Output the (x, y) coordinate of the center of the cell containing the given text.  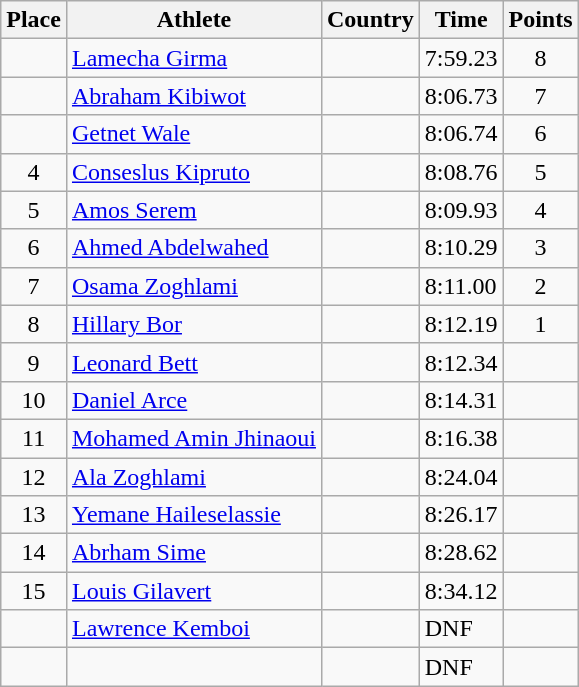
14 (34, 553)
10 (34, 400)
Getnet Wale (194, 134)
13 (34, 515)
8:14.31 (461, 400)
Mohamed Amin Jhinaoui (194, 438)
8:06.74 (461, 134)
8:11.00 (461, 286)
Conseslus Kipruto (194, 172)
Athlete (194, 20)
8:16.38 (461, 438)
8:09.93 (461, 210)
Ahmed Abdelwahed (194, 248)
Hillary Bor (194, 324)
9 (34, 362)
8:06.73 (461, 96)
1 (540, 324)
8:34.12 (461, 591)
Leonard Bett (194, 362)
Abraham Kibiwot (194, 96)
8:28.62 (461, 553)
15 (34, 591)
Louis Gilavert (194, 591)
8:10.29 (461, 248)
8:26.17 (461, 515)
Lamecha Girma (194, 58)
Lawrence Kemboi (194, 629)
12 (34, 477)
Ala Zoghlami (194, 477)
Country (370, 20)
2 (540, 286)
8:08.76 (461, 172)
3 (540, 248)
8:24.04 (461, 477)
Daniel Arce (194, 400)
Yemane Haileselassie (194, 515)
Abrham Sime (194, 553)
8:12.34 (461, 362)
Points (540, 20)
Place (34, 20)
Osama Zoghlami (194, 286)
11 (34, 438)
7:59.23 (461, 58)
Amos Serem (194, 210)
8:12.19 (461, 324)
Time (461, 20)
